Determine the [X, Y] coordinate at the center of the cell enclosing the given text.  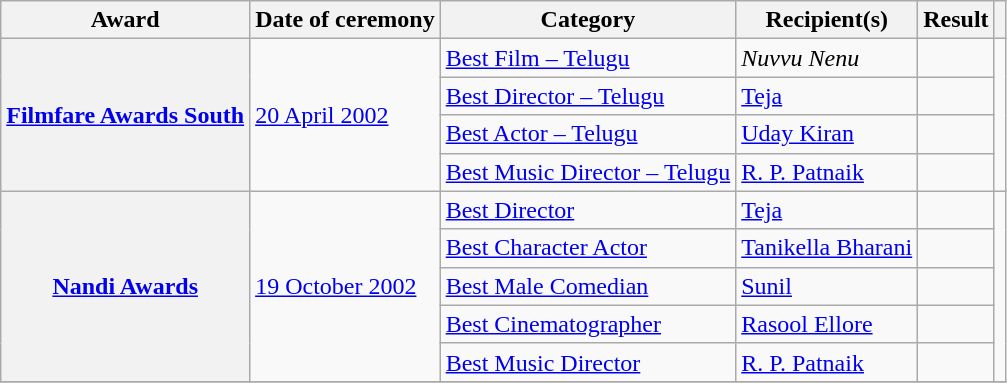
Date of ceremony [346, 20]
Best Director – Telugu [588, 96]
Recipient(s) [827, 20]
Best Cinematographer [588, 324]
Best Music Director – Telugu [588, 172]
Sunil [827, 286]
Best Character Actor [588, 248]
Best Male Comedian [588, 286]
Rasool Ellore [827, 324]
Best Director [588, 210]
Filmfare Awards South [126, 115]
20 April 2002 [346, 115]
Award [126, 20]
Nandi Awards [126, 286]
Uday Kiran [827, 134]
Category [588, 20]
Tanikella Bharani [827, 248]
19 October 2002 [346, 286]
Nuvvu Nenu [827, 58]
Best Music Director [588, 362]
Best Film – Telugu [588, 58]
Result [956, 20]
Best Actor – Telugu [588, 134]
